For the text-containing cell, return its midpoint in [X, Y] coordinate format. 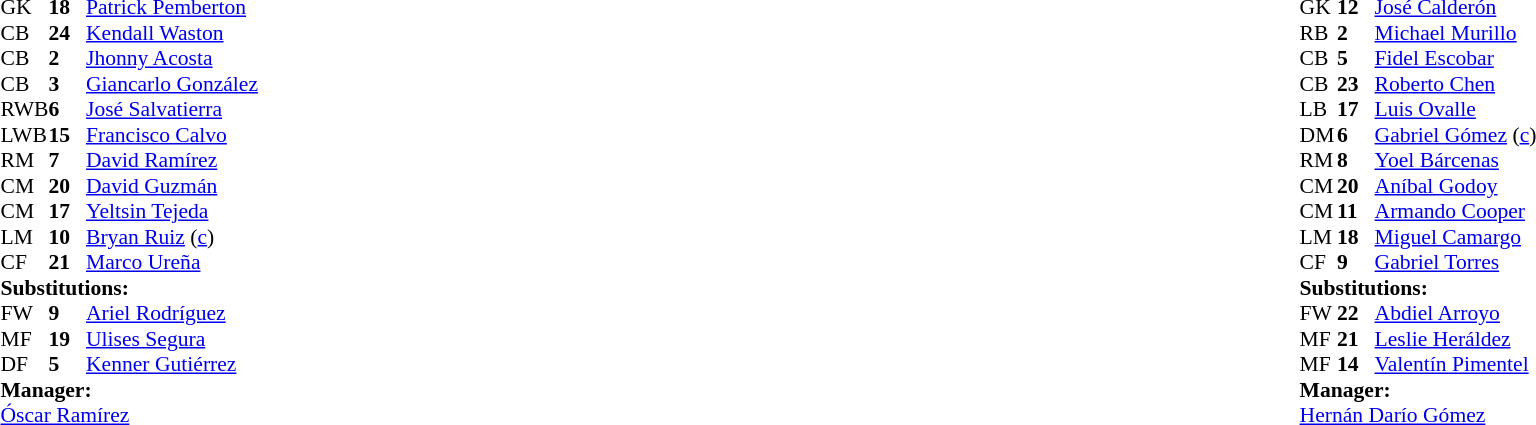
7 [67, 161]
8 [1356, 161]
Ulises Segura [172, 339]
RB [1319, 33]
José Salvatierra [172, 109]
11 [1356, 211]
23 [1356, 84]
Francisco Calvo [172, 135]
LWB [24, 135]
Jhonny Acosta [172, 59]
Manager: [129, 390]
24 [67, 33]
Giancarlo González [172, 84]
David Ramírez [172, 161]
10 [67, 237]
Kenner Gutiérrez [172, 365]
Marco Ureña [172, 263]
Substitutions: [129, 288]
14 [1356, 365]
Kendall Waston [172, 33]
15 [67, 135]
19 [67, 339]
18 [1356, 237]
3 [67, 84]
RWB [24, 109]
Ariel Rodríguez [172, 313]
Yeltsin Tejeda [172, 211]
22 [1356, 313]
DM [1319, 135]
Bryan Ruiz (c) [172, 237]
David Guzmán [172, 186]
LB [1319, 109]
DF [24, 365]
